Pinpoint the cell where the given text exists, returning its [x, y] midpoint coordinate. 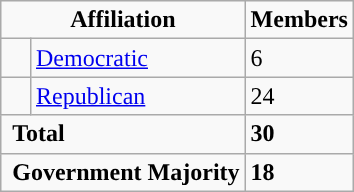
6 [299, 58]
Members [299, 20]
Republican [138, 96]
18 [299, 172]
24 [299, 96]
30 [299, 134]
Affiliation [123, 20]
Democratic [138, 58]
Total [123, 134]
Government Majority [123, 172]
